For the text-containing cell, return its midpoint in (X, Y) coordinate format. 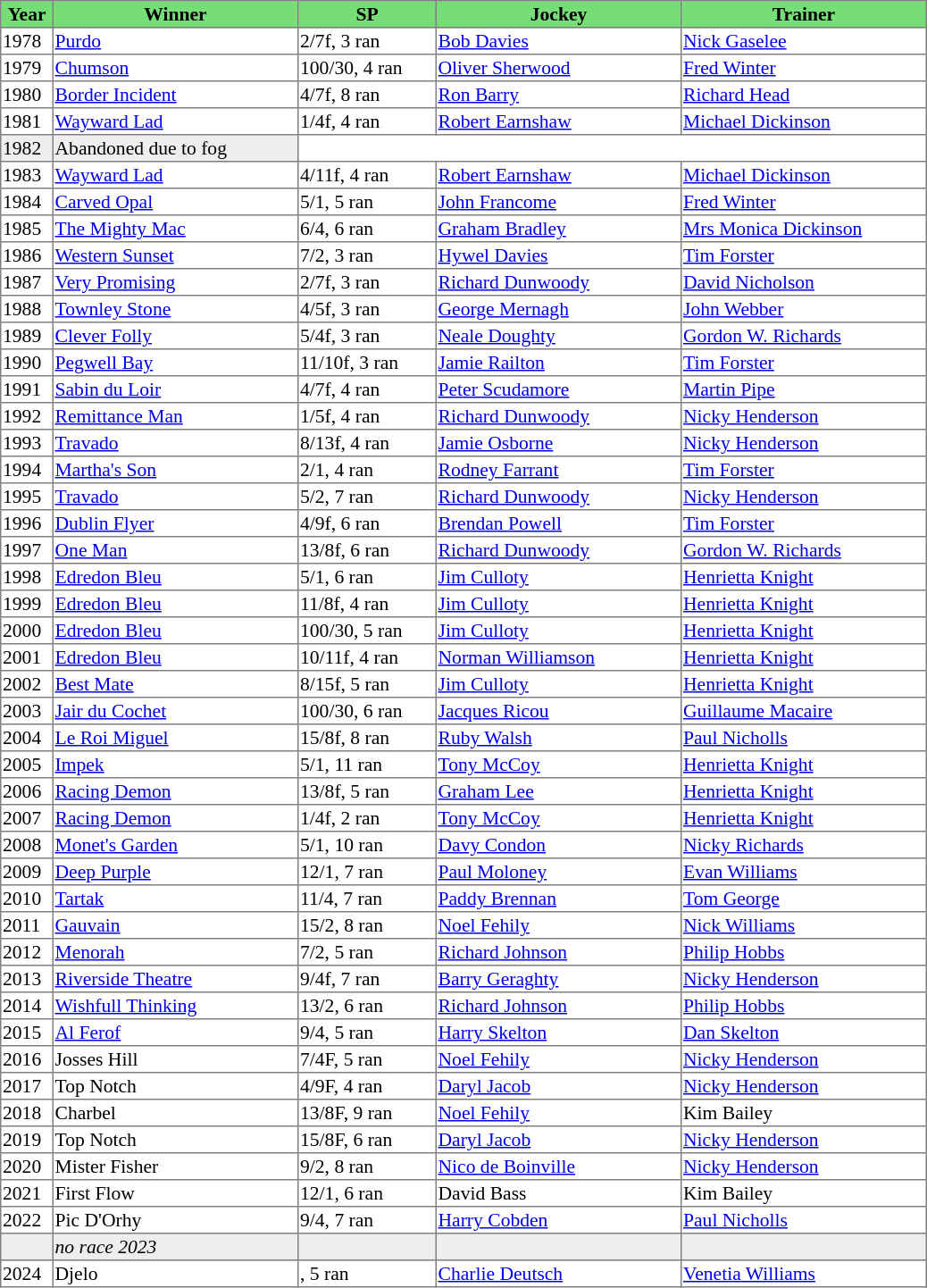
2022 (27, 1220)
Bob Davies (558, 41)
Jamie Railton (558, 363)
4/9f, 6 ran (367, 523)
David Nicholson (804, 282)
12/1, 6 ran (367, 1193)
11/10f, 3 ran (367, 363)
Very Promising (175, 282)
2020 (27, 1167)
, 5 ran (367, 1274)
Davy Condon (558, 845)
4/7f, 8 ran (367, 95)
2015 (27, 1033)
1/4f, 4 ran (367, 121)
Ron Barry (558, 95)
Mrs Monica Dickinson (804, 229)
2010 (27, 899)
1989 (27, 336)
100/30, 4 ran (367, 68)
Gauvain (175, 925)
Riverside Theatre (175, 979)
Monet's Garden (175, 845)
2003 (27, 711)
Martin Pipe (804, 389)
1983 (27, 175)
2014 (27, 1006)
1997 (27, 550)
Paddy Brennan (558, 899)
Tom George (804, 899)
13/2, 6 ran (367, 1006)
First Flow (175, 1193)
Year (27, 14)
Hywel Davies (558, 255)
Venetia Williams (804, 1274)
2000 (27, 631)
5/4f, 3 ran (367, 336)
John Francome (558, 202)
Remittance Man (175, 416)
Graham Lee (558, 791)
5/1, 11 ran (367, 765)
13/8F, 9 ran (367, 1113)
4/5f, 3 ran (367, 309)
8/13f, 4 ran (367, 443)
Nick Williams (804, 925)
Chumson (175, 68)
2019 (27, 1140)
Nick Gaselee (804, 41)
5/1, 5 ran (367, 202)
Trainer (804, 14)
10/11f, 4 ran (367, 657)
12/1, 7 ran (367, 872)
2006 (27, 791)
Richard Head (804, 95)
2004 (27, 738)
1981 (27, 121)
1998 (27, 577)
no race 2023 (175, 1247)
9/4, 5 ran (367, 1033)
13/8f, 6 ran (367, 550)
Pegwell Bay (175, 363)
100/30, 5 ran (367, 631)
Charbel (175, 1113)
5/1, 10 ran (367, 845)
Menorah (175, 952)
100/30, 6 ran (367, 711)
David Bass (558, 1193)
2001 (27, 657)
2008 (27, 845)
Oliver Sherwood (558, 68)
4/9F, 4 ran (367, 1086)
Carved Opal (175, 202)
Paul Moloney (558, 872)
Brendan Powell (558, 523)
1979 (27, 68)
4/7f, 4 ran (367, 389)
13/8f, 5 ran (367, 791)
Martha's Son (175, 470)
Jacques Ricou (558, 711)
11/4, 7 ran (367, 899)
8/15f, 5 ran (367, 684)
1/5f, 4 ran (367, 416)
SP (367, 14)
Impek (175, 765)
Border Incident (175, 95)
1988 (27, 309)
7/2, 3 ran (367, 255)
Harry Skelton (558, 1033)
1999 (27, 604)
Graham Bradley (558, 229)
15/2, 8 ran (367, 925)
Dan Skelton (804, 1033)
1993 (27, 443)
Nicky Richards (804, 845)
1995 (27, 497)
2021 (27, 1193)
Le Roi Miguel (175, 738)
2013 (27, 979)
9/4, 7 ran (367, 1220)
Evan Williams (804, 872)
Purdo (175, 41)
5/2, 7 ran (367, 497)
1996 (27, 523)
5/1, 6 ran (367, 577)
Guillaume Macaire (804, 711)
1987 (27, 282)
7/2, 5 ran (367, 952)
4/11f, 4 ran (367, 175)
1991 (27, 389)
2012 (27, 952)
11/8f, 4 ran (367, 604)
Sabin du Loir (175, 389)
1985 (27, 229)
7/4F, 5 ran (367, 1059)
George Mernagh (558, 309)
Dublin Flyer (175, 523)
2009 (27, 872)
2017 (27, 1086)
Charlie Deutsch (558, 1274)
The Mighty Mac (175, 229)
Jair du Cochet (175, 711)
One Man (175, 550)
Ruby Walsh (558, 738)
Peter Scudamore (558, 389)
Rodney Farrant (558, 470)
Best Mate (175, 684)
Townley Stone (175, 309)
Harry Cobden (558, 1220)
1992 (27, 416)
1984 (27, 202)
6/4, 6 ran (367, 229)
2005 (27, 765)
2024 (27, 1274)
Djelo (175, 1274)
Neale Doughty (558, 336)
15/8f, 8 ran (367, 738)
Jamie Osborne (558, 443)
2002 (27, 684)
2/1, 4 ran (367, 470)
Winner (175, 14)
9/2, 8 ran (367, 1167)
Pic D'Orhy (175, 1220)
Clever Folly (175, 336)
15/8F, 6 ran (367, 1140)
1982 (27, 148)
Wishfull Thinking (175, 1006)
1980 (27, 95)
Deep Purple (175, 872)
1990 (27, 363)
Al Ferof (175, 1033)
Tartak (175, 899)
Josses Hill (175, 1059)
Mister Fisher (175, 1167)
John Webber (804, 309)
Abandoned due to fog (175, 148)
1/4f, 2 ran (367, 818)
Western Sunset (175, 255)
2018 (27, 1113)
2016 (27, 1059)
2007 (27, 818)
1978 (27, 41)
Barry Geraghty (558, 979)
Nico de Boinville (558, 1167)
9/4f, 7 ran (367, 979)
1986 (27, 255)
Jockey (558, 14)
Norman Williamson (558, 657)
2011 (27, 925)
1994 (27, 470)
